Provide the (X, Y) coordinate of the cell's center where the given text is located.  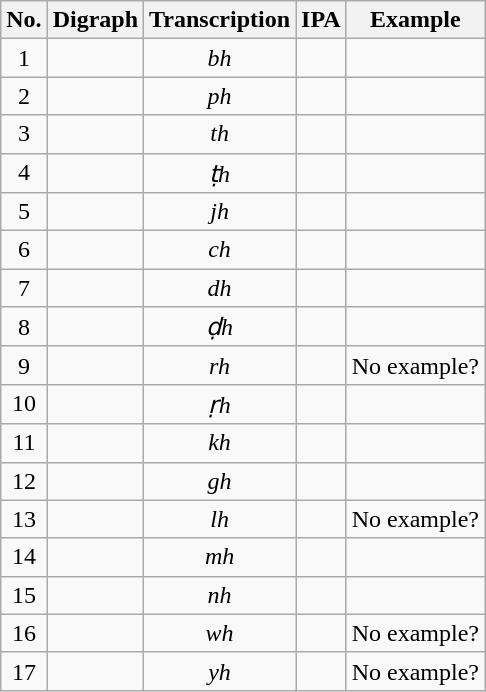
yh (220, 671)
ḍh (220, 327)
5 (24, 212)
nh (220, 595)
3 (24, 134)
ch (220, 250)
8 (24, 327)
IPA (322, 20)
13 (24, 519)
rh (220, 365)
jh (220, 212)
7 (24, 288)
12 (24, 481)
kh (220, 443)
dh (220, 288)
2 (24, 96)
11 (24, 443)
ṛh (220, 404)
ṭh (220, 173)
1 (24, 58)
10 (24, 404)
9 (24, 365)
mh (220, 557)
17 (24, 671)
No. (24, 20)
lh (220, 519)
bh (220, 58)
15 (24, 595)
14 (24, 557)
Digraph (95, 20)
Example (415, 20)
16 (24, 633)
ph (220, 96)
4 (24, 173)
6 (24, 250)
th (220, 134)
gh (220, 481)
Transcription (220, 20)
wh (220, 633)
